Find where the given text appears and provide that cell's center as (X, Y) coordinate. 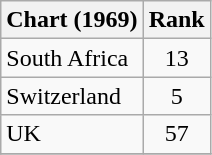
13 (176, 58)
5 (176, 96)
South Africa (72, 58)
Switzerland (72, 96)
57 (176, 134)
UK (72, 134)
Rank (176, 20)
Chart (1969) (72, 20)
